Locate the cell with the specified text and output its (X, Y) center coordinate. 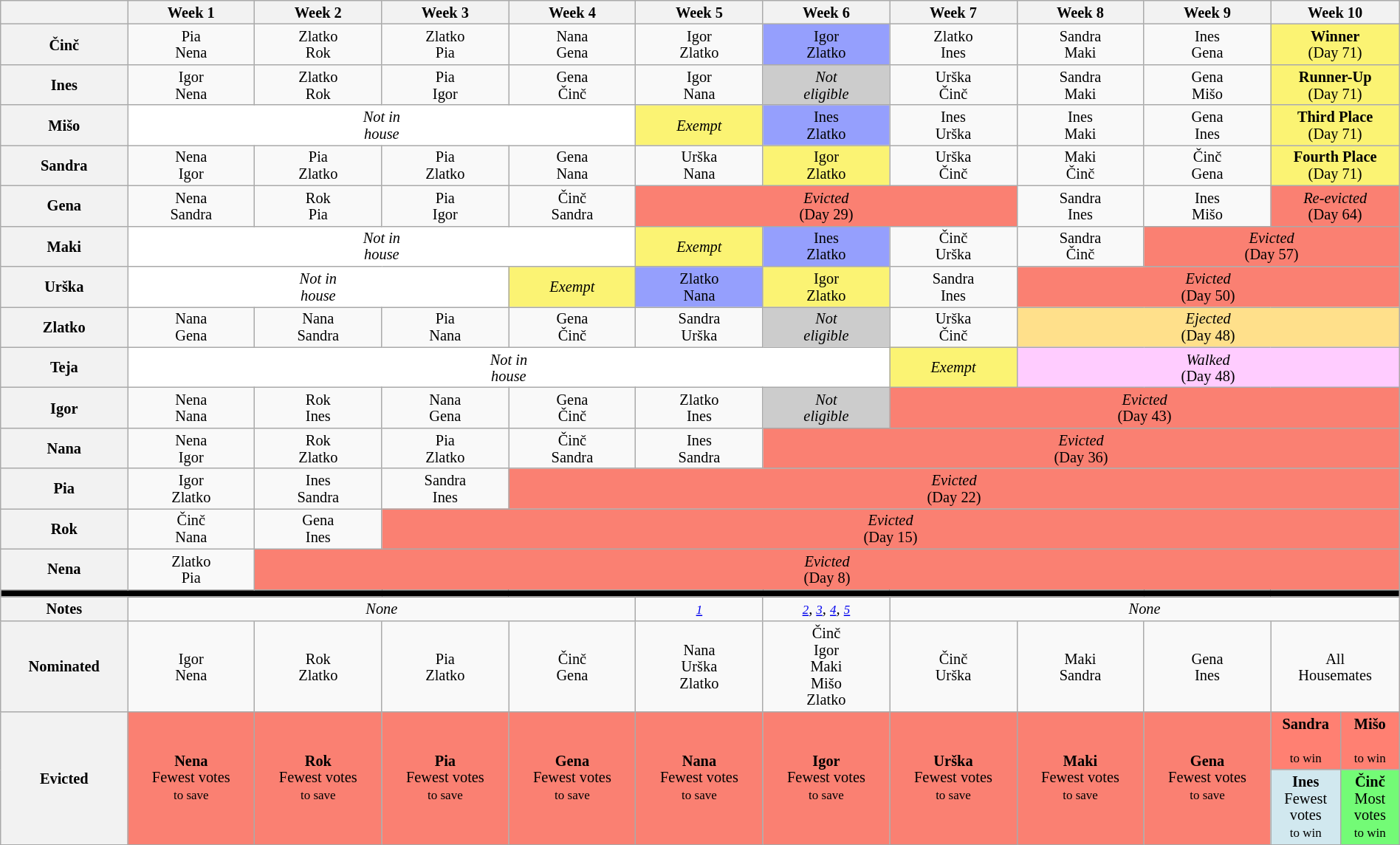
Gena (64, 205)
InesMaki (1080, 126)
ZlatkoNana (699, 287)
Igor (64, 408)
Week 2 (318, 12)
Week 4 (572, 12)
Evicted(Day 22) (954, 489)
Re-evicted(Day 64) (1335, 205)
IgorNana (699, 84)
Runner-Up(Day 71) (1335, 84)
RokFewest votesto save (318, 778)
Week 5 (699, 12)
NenaNana (191, 408)
2, 3, 4, 5 (826, 609)
Ejected(Day 48) (1208, 326)
ČinčNana (191, 529)
SandraUrška (699, 326)
ČinčMost votesto win (1370, 807)
MakiSandra (1080, 666)
Nena (64, 569)
1 (699, 609)
UrškaFewest votesto save (953, 778)
Nominated (64, 666)
Sandrato win (1305, 740)
Evicted(Day 8) (827, 569)
Urška (64, 287)
Teja (64, 368)
Rok (64, 529)
NanaFewest votesto save (699, 778)
Fourth Place(Day 71) (1335, 165)
Winner(Day 71) (1335, 44)
NanaSandra (318, 326)
Činč (64, 44)
Nana (64, 448)
MakiFewest votesto save (1080, 778)
Evicted(Day 57) (1272, 247)
Evicted(Day 50) (1208, 287)
Evicted(Day 36) (1081, 448)
NanaUrškaZlatko (699, 666)
IgorFewest votesto save (826, 778)
UrškaNana (699, 165)
Evicted(Day 15) (891, 529)
Week 7 (953, 12)
Week 1 (191, 12)
Notes (64, 609)
Zlatko (64, 326)
Mišo (64, 126)
Maki (64, 247)
Week 3 (445, 12)
PiaFewest votesto save (445, 778)
Evicted(Day 29) (826, 205)
PiaNena (191, 44)
Evicted(Day 43) (1145, 408)
AllHousemates (1335, 666)
NenaSandra (191, 205)
Evicted (64, 778)
InesUrška (953, 126)
Sandra (64, 165)
Week 6 (826, 12)
Mišoto win (1370, 740)
GenaNana (572, 165)
InesFewest votesto win (1305, 807)
Third Place(Day 71) (1335, 126)
RokInes (318, 408)
Ines (64, 84)
Pia (64, 489)
Week 9 (1207, 12)
Walked(Day 48) (1208, 368)
InesGena (1207, 44)
PiaNana (445, 326)
Week 8 (1080, 12)
ČinčIgorMakiMišoZlatko (826, 666)
Week 10 (1335, 12)
NenaFewest votesto save (191, 778)
InesMišo (1207, 205)
RokPia (318, 205)
GenaMišo (1207, 84)
MakiČinč (1080, 165)
SandraČinč (1080, 247)
